Find where the given text appears and provide that cell's center as [x, y] coordinate. 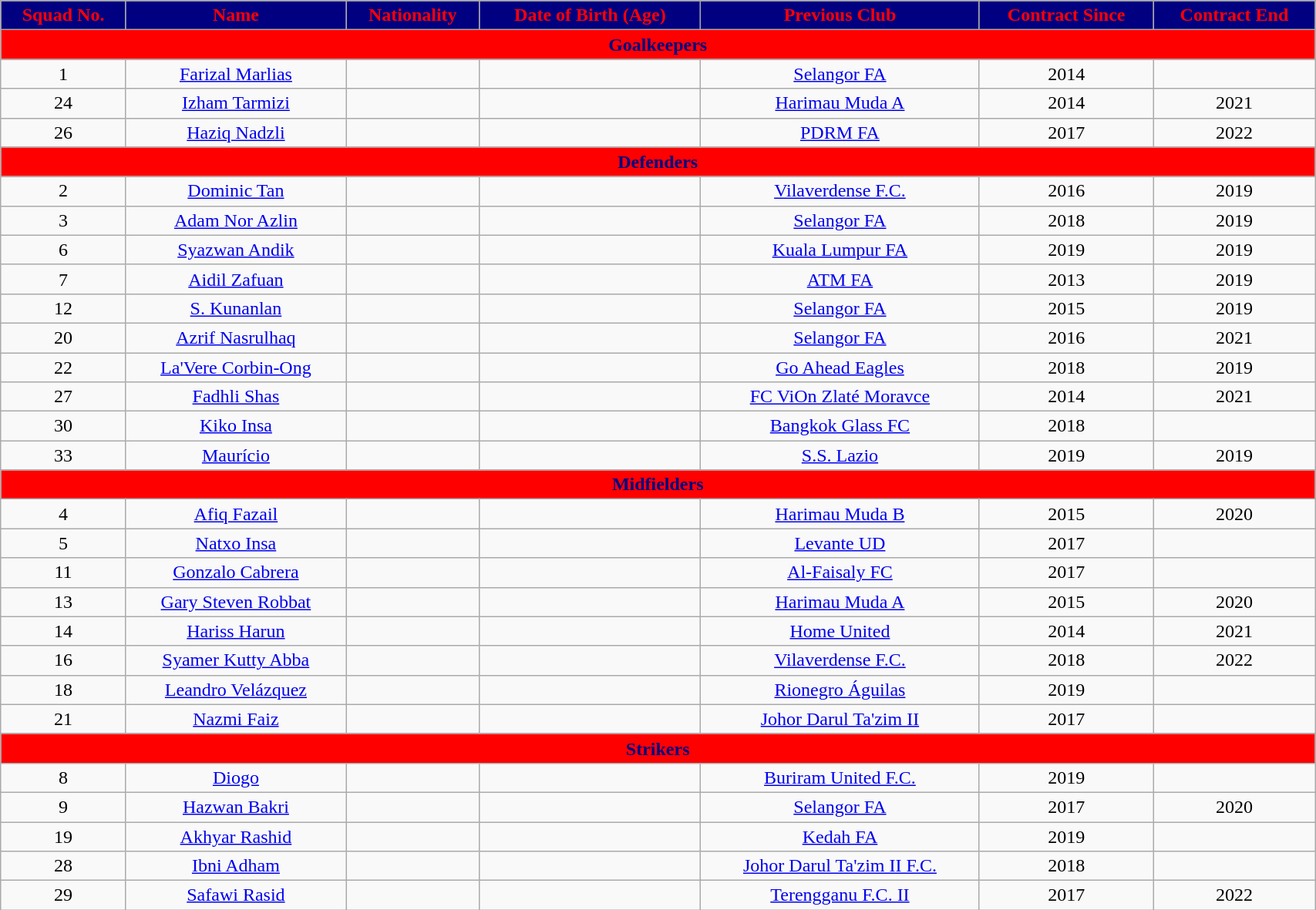
21 [63, 719]
Gonzalo Cabrera [236, 573]
Aidil Zafuan [236, 279]
19 [63, 836]
Syazwan Andik [236, 250]
Hazwan Bakri [236, 807]
24 [63, 103]
26 [63, 133]
Midfielders [658, 485]
7 [63, 279]
Contract Since [1066, 15]
Previous Club [840, 15]
Strikers [658, 748]
9 [63, 807]
Al-Faisaly FC [840, 573]
6 [63, 250]
Leandro Velázquez [236, 690]
Haziq Nadzli [236, 133]
13 [63, 602]
S. Kunanlan [236, 308]
Kiko Insa [236, 426]
Defenders [658, 162]
30 [63, 426]
2 [63, 191]
11 [63, 573]
2013 [1066, 279]
12 [63, 308]
Akhyar Rashid [236, 836]
Home United [840, 631]
Natxo Insa [236, 543]
Goalkeepers [658, 45]
Kuala Lumpur FA [840, 250]
Afiq Fazail [236, 514]
27 [63, 397]
Hariss Harun [236, 631]
Maurício [236, 455]
Azrif Nasrulhaq [236, 337]
Name [236, 15]
1 [63, 74]
FC ViOn Zlaté Moravce [840, 397]
Gary Steven Robbat [236, 602]
La'Vere Corbin-Ong [236, 368]
Safawi Rasid [236, 895]
Date of Birth (Age) [591, 15]
Bangkok Glass FC [840, 426]
Farizal Marlias [236, 74]
Izham Tarmizi [236, 103]
Terengganu F.C. II [840, 895]
S.S. Lazio [840, 455]
Levante UD [840, 543]
Diogo [236, 777]
Contract End [1234, 15]
Nationality [413, 15]
Buriram United F.C. [840, 777]
Johor Darul Ta'zim II [840, 719]
Syamer Kutty Abba [236, 660]
Johor Darul Ta'zim II F.C. [840, 866]
Harimau Muda B [840, 514]
Squad No. [63, 15]
Dominic Tan [236, 191]
Rionegro Águilas [840, 690]
Go Ahead Eagles [840, 368]
16 [63, 660]
28 [63, 866]
Adam Nor Azlin [236, 220]
29 [63, 895]
ATM FA [840, 279]
Ibni Adham [236, 866]
14 [63, 631]
3 [63, 220]
22 [63, 368]
Fadhli Shas [236, 397]
5 [63, 543]
Kedah FA [840, 836]
8 [63, 777]
20 [63, 337]
4 [63, 514]
PDRM FA [840, 133]
Nazmi Faiz [236, 719]
18 [63, 690]
33 [63, 455]
